Capture the cell that displays the provided text and extract its [X, Y] central coordinate. 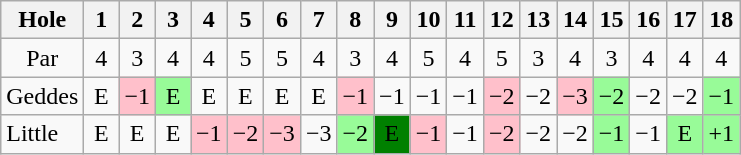
14 [576, 20]
18 [722, 20]
6 [282, 20]
8 [356, 20]
2 [138, 20]
10 [428, 20]
Par [42, 58]
1 [102, 20]
11 [466, 20]
7 [318, 20]
Little [42, 134]
15 [612, 20]
12 [502, 20]
17 [684, 20]
Geddes [42, 96]
+1 [722, 134]
9 [392, 20]
Hole [42, 20]
13 [538, 20]
16 [648, 20]
